Extract the [x, y] coordinate from the center of the cell holding the provided text.  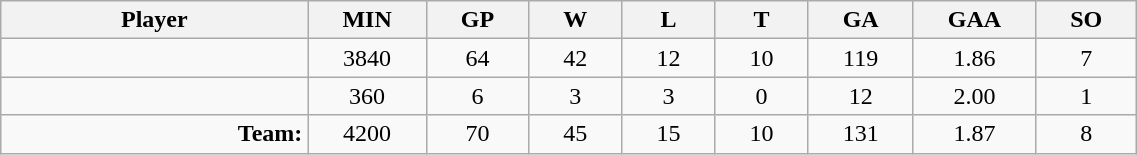
2.00 [974, 96]
1.86 [974, 58]
0 [762, 96]
T [762, 20]
GP [477, 20]
7 [1086, 58]
L [668, 20]
64 [477, 58]
MIN [367, 20]
Player [154, 20]
6 [477, 96]
15 [668, 134]
119 [860, 58]
45 [576, 134]
W [576, 20]
1.87 [974, 134]
Team: [154, 134]
3840 [367, 58]
SO [1086, 20]
360 [367, 96]
131 [860, 134]
1 [1086, 96]
GAA [974, 20]
8 [1086, 134]
42 [576, 58]
4200 [367, 134]
GA [860, 20]
70 [477, 134]
